Detect which cell encompasses the target text, then output its [X, Y] center coordinate. 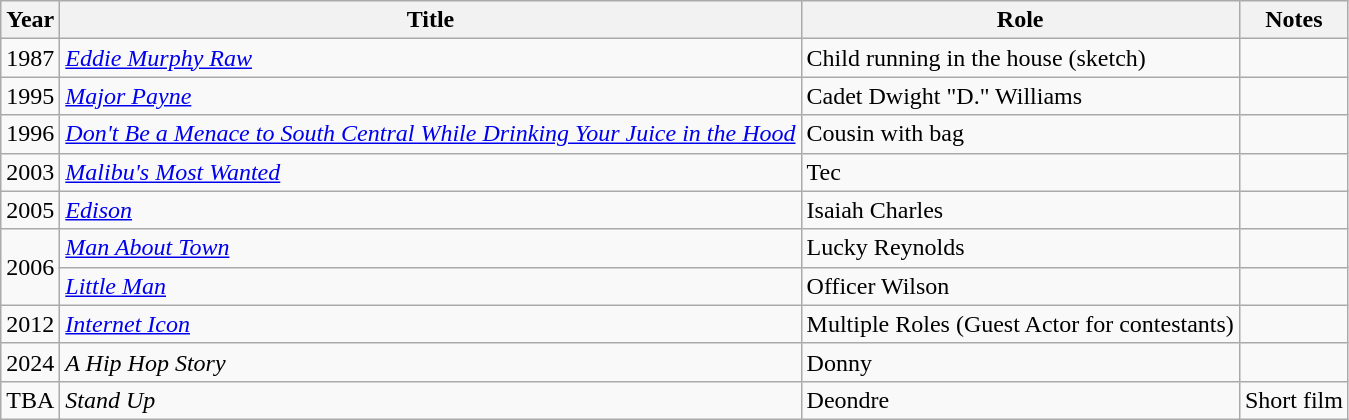
Edison [430, 210]
Isaiah Charles [1020, 210]
Year [30, 20]
1987 [30, 58]
Cousin with bag [1020, 134]
TBA [30, 400]
Multiple Roles (Guest Actor for contestants) [1020, 324]
Role [1020, 20]
Man About Town [430, 248]
Lucky Reynolds [1020, 248]
1996 [30, 134]
2005 [30, 210]
Cadet Dwight "D." Williams [1020, 96]
Notes [1294, 20]
2003 [30, 172]
Malibu's Most Wanted [430, 172]
Eddie Murphy Raw [430, 58]
Internet Icon [430, 324]
Donny [1020, 362]
Child running in the house (sketch) [1020, 58]
2006 [30, 267]
Title [430, 20]
2012 [30, 324]
1995 [30, 96]
A Hip Hop Story [430, 362]
Little Man [430, 286]
Officer Wilson [1020, 286]
Don't Be a Menace to South Central While Drinking Your Juice in the Hood [430, 134]
Short film [1294, 400]
Tec [1020, 172]
2024 [30, 362]
Deondre [1020, 400]
Stand Up [430, 400]
Major Payne [430, 96]
